Return (x, y) of the center of cell containing provided text 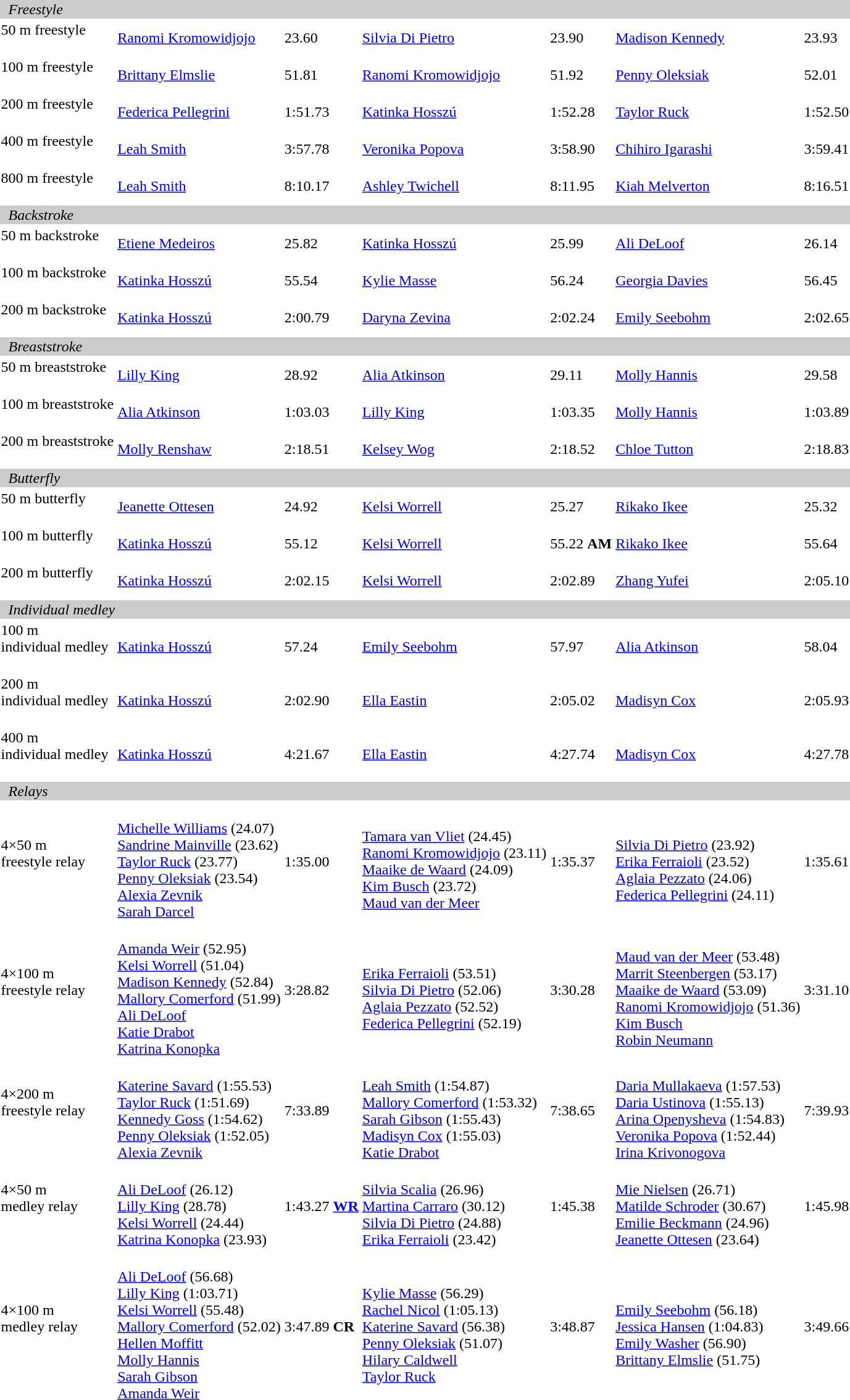
2:02.89 (581, 581)
4×50 mmedley relay (57, 1206)
Freestyle (425, 9)
50 m breaststroke (57, 375)
2:05.10 (827, 581)
2:02.65 (827, 317)
57.97 (581, 647)
Relays (425, 791)
100 m butterfly (57, 543)
Daria Mullakaeva (1:57.53)Daria Ustinova (1:55.13)Arina Openysheva (1:54.83)Veronika Popova (1:52.44)Irina Krivonogova (708, 1110)
2:05.02 (581, 700)
Katerine Savard (1:55.53)Taylor Ruck (1:51.69)Kennedy Goss (1:54.62)Penny Oleksiak (1:52.05)Alexia Zevnik (199, 1110)
200 m breaststroke (57, 450)
Butterfly (425, 478)
7:38.65 (581, 1110)
Tamara van Vliet (24.45)Ranomi Kromowidjojo (23.11)Maaike de Waard (24.09)Kim Busch (23.72)Maud van der Meer (454, 861)
50 m freestyle (57, 38)
100 m backstroke (57, 280)
25.99 (581, 243)
55.22 AM (581, 543)
Daryna Zevina (454, 317)
Kelsey Wog (454, 450)
100 m freestyle (57, 75)
55.54 (321, 280)
Veronika Popova (454, 149)
Mie Nielsen (26.71)Matilde Schroder (30.67)Emilie Beckmann (24.96)Jeanette Ottesen (23.64) (708, 1206)
1:51.73 (321, 112)
4:27.78 (827, 754)
7:33.89 (321, 1110)
Silvia Di Pietro (454, 38)
29.58 (827, 375)
400 m freestyle (57, 149)
8:11.95 (581, 187)
50 m butterfly (57, 506)
4×100 mfreestyle relay (57, 991)
Chloe Tutton (708, 450)
Michelle Williams (24.07)Sandrine Mainville (23.62)Taylor Ruck (23.77)Penny Oleksiak (23.54)Alexia ZevnikSarah Darcel (199, 861)
7:39.93 (827, 1110)
25.32 (827, 506)
29.11 (581, 375)
23.93 (827, 38)
56.45 (827, 280)
1:45.38 (581, 1206)
Amanda Weir (52.95)Kelsi Worrell (51.04)Madison Kennedy (52.84)Mallory Comerford (51.99)Ali DeLoofKatie DrabotKatrina Konopka (199, 991)
1:35.00 (321, 861)
23.60 (321, 38)
1:03.89 (827, 413)
Silvia Scalia (26.96)Martina Carraro (30.12)Silvia Di Pietro (24.88)Erika Ferraioli (23.42) (454, 1206)
55.12 (321, 543)
2:00.79 (321, 317)
Madison Kennedy (708, 38)
Kylie Masse (454, 280)
Maud van der Meer (53.48)Marrit Steenbergen (53.17)Maaike de Waard (53.09)Ranomi Kromowidjojo (51.36)Kim BuschRobin Neumann (708, 991)
4×200 m freestyle relay (57, 1110)
57.24 (321, 647)
Ali DeLoof (26.12)Lilly King (28.78)Kelsi Worrell (24.44)Katrina Konopka (23.93) (199, 1206)
4:21.67 (321, 754)
1:52.28 (581, 112)
Ashley Twichell (454, 187)
200 m individual medley (57, 700)
1:35.37 (581, 861)
100 m breaststroke (57, 413)
Zhang Yufei (708, 581)
52.01 (827, 75)
Erika Ferraioli (53.51)Silvia Di Pietro (52.06)Aglaia Pezzato (52.52)Federica Pellegrini (52.19) (454, 991)
3:59.41 (827, 149)
4:27.74 (581, 754)
100 m individual medley (57, 647)
Ali DeLoof (708, 243)
50 m backstroke (57, 243)
1:03.35 (581, 413)
8:16.51 (827, 187)
2:05.93 (827, 700)
3:30.28 (581, 991)
200 m freestyle (57, 112)
Molly Renshaw (199, 450)
2:18.83 (827, 450)
3:58.90 (581, 149)
51.81 (321, 75)
2:02.15 (321, 581)
Georgia Davies (708, 280)
Chihiro Igarashi (708, 149)
1:52.50 (827, 112)
4×50 m freestyle relay (57, 861)
8:10.17 (321, 187)
Taylor Ruck (708, 112)
Leah Smith (1:54.87)Mallory Comerford (1:53.32)Sarah Gibson (1:55.43)Madisyn Cox (1:55.03)Katie Drabot (454, 1110)
58.04 (827, 647)
Federica Pellegrini (199, 112)
3:57.78 (321, 149)
1:45.98 (827, 1206)
3:28.82 (321, 991)
800 m freestyle (57, 187)
200 m butterfly (57, 581)
2:18.52 (581, 450)
400 m individual medley (57, 754)
Individual medley (425, 610)
2:18.51 (321, 450)
Jeanette Ottesen (199, 506)
3:31.10 (827, 991)
Backstroke (425, 215)
51.92 (581, 75)
Etiene Medeiros (199, 243)
1:43.27 WR (321, 1206)
24.92 (321, 506)
Brittany Elmslie (199, 75)
28.92 (321, 375)
25.27 (581, 506)
Silvia Di Pietro (23.92)Erika Ferraioli (23.52)Aglaia Pezzato (24.06)Federica Pellegrini (24.11) (708, 861)
200 m backstroke (57, 317)
1:35.61 (827, 861)
1:03.03 (321, 413)
23.90 (581, 38)
56.24 (581, 280)
25.82 (321, 243)
Breaststroke (425, 346)
Kiah Melverton (708, 187)
26.14 (827, 243)
Penny Oleksiak (708, 75)
55.64 (827, 543)
2:02.24 (581, 317)
2:02.90 (321, 700)
